Detect which cell encompasses the target text, then output its (X, Y) center coordinate. 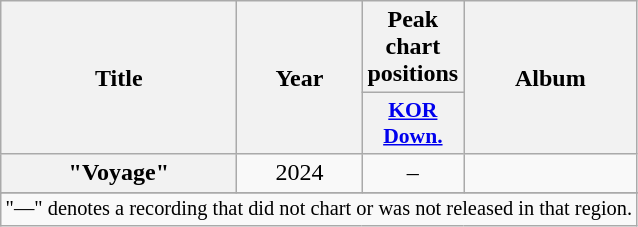
"Voyage" (119, 173)
"—" denotes a recording that did not chart or was not released in that region. (319, 209)
Album (550, 78)
Peak chart positions (413, 47)
Title (119, 78)
– (413, 173)
2024 (300, 173)
Year (300, 78)
KORDown. (413, 124)
